Provide the [X, Y] coordinate of the cell's center where the given text is located.  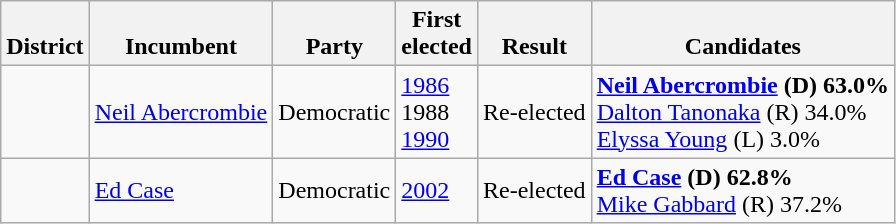
Incumbent [181, 34]
Firstelected [437, 34]
Candidates [742, 34]
Neil Abercrombie [181, 112]
Neil Abercrombie (D) 63.0%Dalton Tanonaka (R) 34.0%Elyssa Young (L) 3.0% [742, 112]
Party [334, 34]
1986 1988 1990 [437, 112]
2002 [437, 190]
Ed Case [181, 190]
District [45, 34]
Result [534, 34]
Ed Case (D) 62.8%Mike Gabbard (R) 37.2% [742, 190]
